Return (x, y) of the center of cell containing provided text 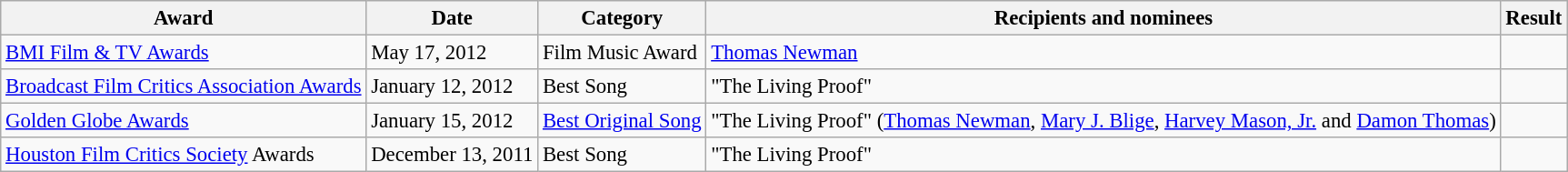
Best Original Song (622, 121)
Golden Globe Awards (184, 121)
December 13, 2011 (453, 155)
"The Living Proof" (Thomas Newman, Mary J. Blige, Harvey Mason, Jr. and Damon Thomas) (1104, 121)
January 15, 2012 (453, 121)
January 12, 2012 (453, 86)
Date (453, 18)
Film Music Award (622, 53)
May 17, 2012 (453, 53)
Award (184, 18)
Recipients and nominees (1104, 18)
Category (622, 18)
Broadcast Film Critics Association Awards (184, 86)
Houston Film Critics Society Awards (184, 155)
Result (1534, 18)
BMI Film & TV Awards (184, 53)
Thomas Newman (1104, 53)
